Identify which cell holds the provided text, then report its (x, y) central coordinate. 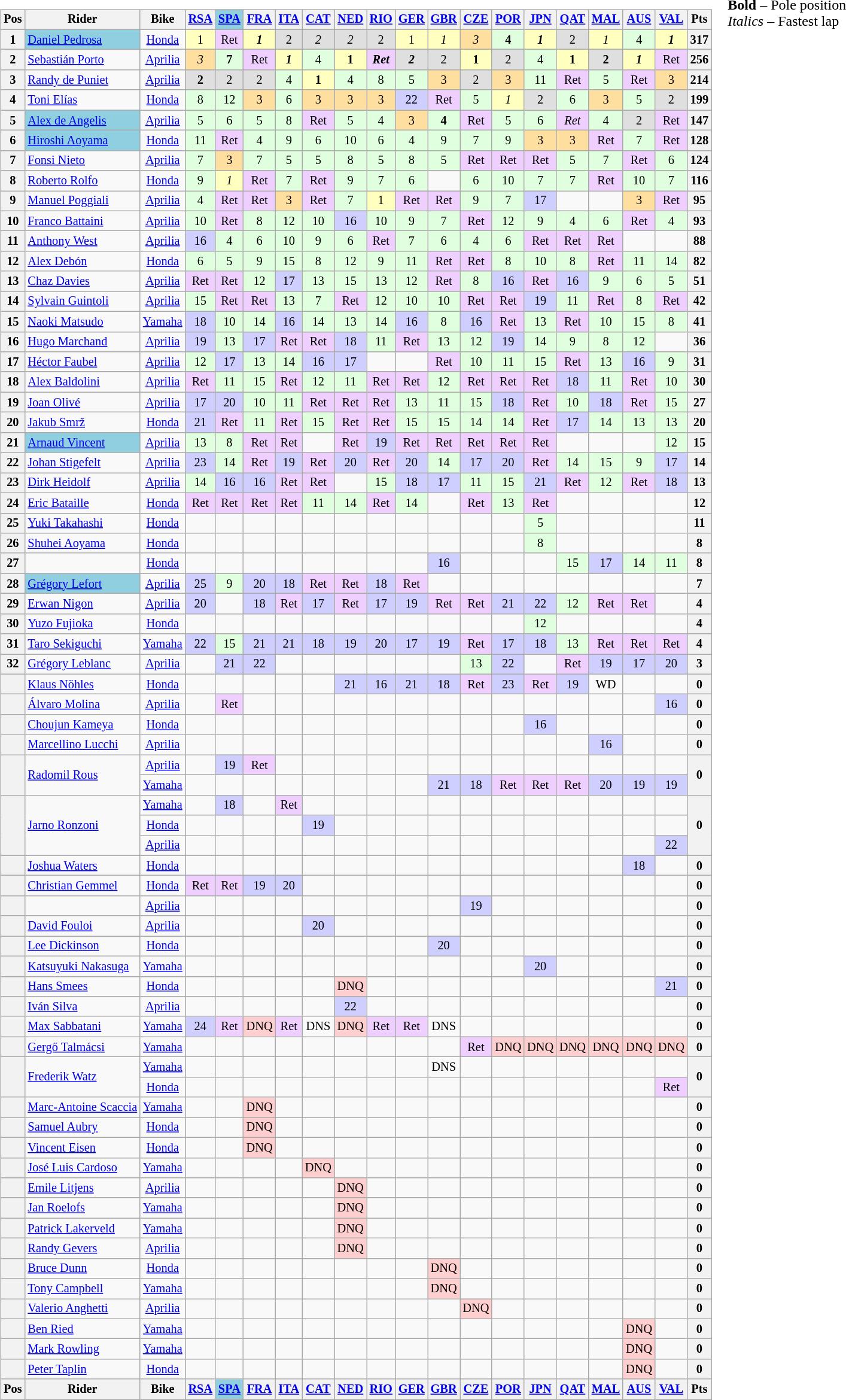
Randy Gevers (83, 1249)
256 (699, 60)
124 (699, 160)
Tony Campbell (83, 1289)
Emile Litjens (83, 1188)
Álvaro Molina (83, 704)
Grégory Lefort (83, 584)
Arnaud Vincent (83, 442)
Radomil Rous (83, 775)
José Luis Cardoso (83, 1168)
128 (699, 141)
Sylvain Guintoli (83, 302)
Joan Olivé (83, 402)
Mark Rowling (83, 1349)
Erwan Nigon (83, 604)
Max Sabbatani (83, 1027)
Eric Bataille (83, 503)
Frederik Watz (83, 1077)
Toni Elías (83, 100)
Lee Dickinson (83, 946)
Hiroshi Aoyama (83, 141)
147 (699, 120)
Dirk Heidolf (83, 483)
41 (699, 321)
Hugo Marchand (83, 342)
Hans Smees (83, 986)
Shuhei Aoyama (83, 543)
Peter Taplin (83, 1369)
WD (605, 684)
Naoki Matsudo (83, 321)
Gergő Talmácsi (83, 1047)
Joshua Waters (83, 865)
28 (13, 584)
32 (13, 664)
Jan Roelofs (83, 1208)
Jarno Ronzoni (83, 825)
Iván Silva (83, 1007)
26 (13, 543)
29 (13, 604)
95 (699, 201)
Jakub Smrž (83, 423)
Alex de Angelis (83, 120)
Patrick Lakerveld (83, 1228)
Samuel Aubry (83, 1128)
Sebastián Porto (83, 60)
Choujun Kameya (83, 725)
199 (699, 100)
Randy de Puniet (83, 80)
Taro Sekiguchi (83, 644)
Alex Baldolini (83, 382)
Anthony West (83, 241)
Yuki Takahashi (83, 523)
Chaz Davies (83, 281)
Héctor Faubel (83, 362)
Ben Ried (83, 1329)
Marcellino Lucchi (83, 745)
Fonsi Nieto (83, 160)
Yuzo Fujioka (83, 624)
Daniel Pedrosa (83, 40)
317 (699, 40)
42 (699, 302)
82 (699, 262)
51 (699, 281)
116 (699, 181)
Johan Stigefelt (83, 463)
Vincent Eisen (83, 1147)
Franco Battaini (83, 221)
36 (699, 342)
Katsuyuki Nakasuga (83, 966)
David Fouloi (83, 926)
93 (699, 221)
Valerio Anghetti (83, 1309)
214 (699, 80)
Alex Debón (83, 262)
Bruce Dunn (83, 1268)
Manuel Poggiali (83, 201)
Marc-Antoine Scaccia (83, 1107)
Grégory Leblanc (83, 664)
Christian Gemmel (83, 886)
Roberto Rolfo (83, 181)
Klaus Nöhles (83, 684)
88 (699, 241)
